Detect which cell encompasses the target text, then output its (x, y) center coordinate. 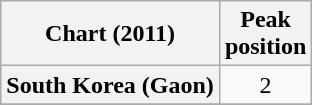
Chart (2011) (110, 34)
South Korea (Gaon) (110, 85)
2 (265, 85)
Peakposition (265, 34)
